Find where the given text appears and provide that cell's center as (x, y) coordinate. 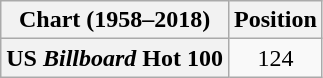
Position (276, 20)
Chart (1958–2018) (115, 20)
124 (276, 58)
US Billboard Hot 100 (115, 58)
